Locate the cell with the specified text and output its (x, y) center coordinate. 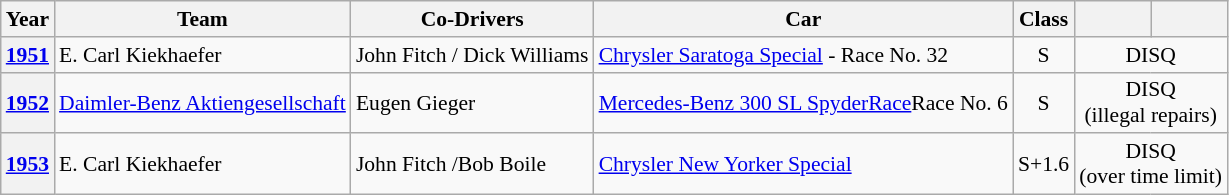
Year (28, 19)
1951 (28, 55)
DISQ(illegal repairs) (1150, 102)
Eugen Gieger (472, 102)
S+1.6 (1044, 164)
Co-Drivers (472, 19)
Chrysler New Yorker Special (804, 164)
Car (804, 19)
Daimler-Benz Aktiengesellschaft (202, 102)
John Fitch /Bob Boile (472, 164)
1952 (28, 102)
DISQ (1150, 55)
Mercedes-Benz 300 SL SpyderRaceRace No. 6 (804, 102)
1953 (28, 164)
DISQ(over time limit) (1150, 164)
Class (1044, 19)
Chrysler Saratoga Special - Race No. 32 (804, 55)
John Fitch / Dick Williams (472, 55)
Team (202, 19)
